Search for the cell housing the specified text and yield its [x, y] center coordinate. 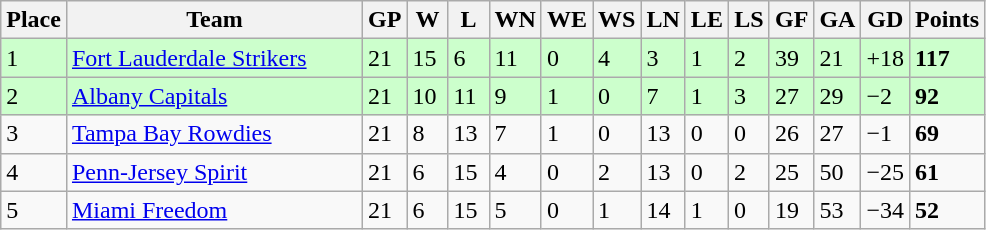
26 [791, 134]
8 [428, 134]
Points [948, 20]
61 [948, 172]
LN [663, 20]
−1 [886, 134]
69 [948, 134]
39 [791, 58]
117 [948, 58]
GA [838, 20]
19 [791, 210]
Fort Lauderdale Strikers [214, 58]
−2 [886, 96]
29 [838, 96]
+18 [886, 58]
25 [791, 172]
GP [385, 20]
Place [34, 20]
Penn-Jersey Spirit [214, 172]
9 [515, 96]
50 [838, 172]
WE [566, 20]
Tampa Bay Rowdies [214, 134]
WN [515, 20]
Miami Freedom [214, 210]
10 [428, 96]
−25 [886, 172]
LS [748, 20]
−34 [886, 210]
52 [948, 210]
LE [706, 20]
92 [948, 96]
GD [886, 20]
53 [838, 210]
GF [791, 20]
14 [663, 210]
W [428, 20]
Team [214, 20]
L [468, 20]
Albany Capitals [214, 96]
WS [616, 20]
